Detect which cell encompasses the target text, then output its [X, Y] center coordinate. 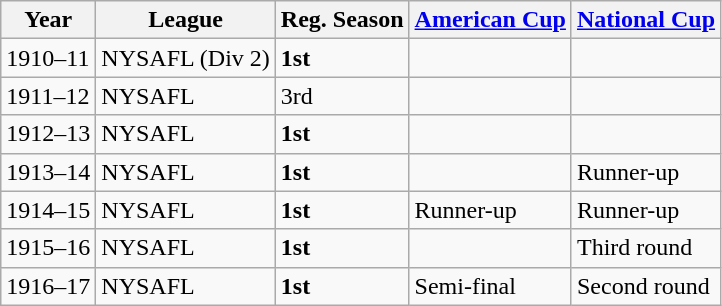
NYSAFL (Div 2) [186, 58]
Reg. Season [342, 20]
3rd [342, 96]
1914–15 [48, 210]
Second round [646, 286]
Semi-final [490, 286]
American Cup [490, 20]
Third round [646, 248]
1910–11 [48, 58]
1913–14 [48, 172]
1912–13 [48, 134]
1916–17 [48, 286]
National Cup [646, 20]
1911–12 [48, 96]
1915–16 [48, 248]
Year [48, 20]
League [186, 20]
